Extract the (x, y) coordinate from the center of the cell holding the provided text.  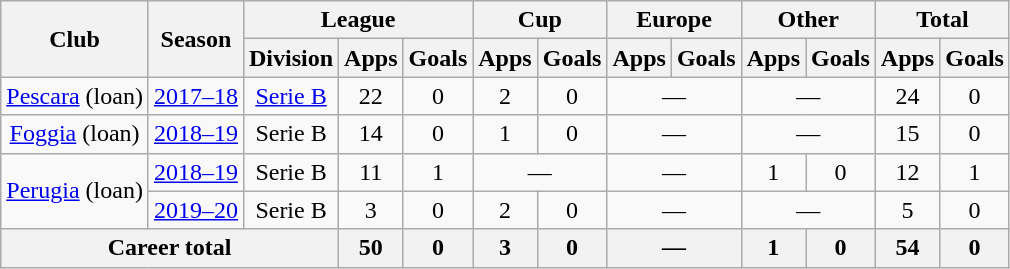
Season (196, 39)
League (358, 20)
Pescara (loan) (75, 96)
Cup (540, 20)
Club (75, 39)
12 (907, 172)
22 (371, 96)
15 (907, 134)
50 (371, 248)
Career total (170, 248)
5 (907, 210)
Other (808, 20)
11 (371, 172)
Foggia (loan) (75, 134)
Perugia (loan) (75, 191)
2017–18 (196, 96)
2019–20 (196, 210)
24 (907, 96)
54 (907, 248)
14 (371, 134)
Total (942, 20)
Europe (674, 20)
Division (290, 58)
